Scan for the cell matching the given text and deliver its [x, y] coordinate at center. 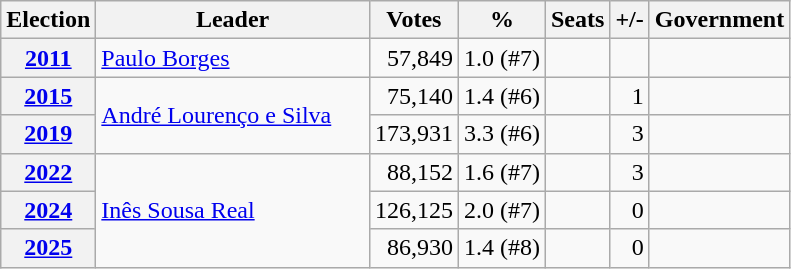
88,152 [414, 172]
+/- [630, 20]
Paulo Borges [233, 58]
Election [48, 20]
126,125 [414, 210]
André Lourenço e Silva [233, 115]
86,930 [414, 248]
Government [719, 20]
Inês Sousa Real [233, 210]
75,140 [414, 96]
1.0 (#7) [502, 58]
Seats [577, 20]
2.0 (#7) [502, 210]
2025 [48, 248]
2022 [48, 172]
57,849 [414, 58]
Leader [233, 20]
% [502, 20]
2019 [48, 134]
1.6 (#7) [502, 172]
1.4 (#8) [502, 248]
2015 [48, 96]
3.3 (#6) [502, 134]
2011 [48, 58]
1.4 (#6) [502, 96]
173,931 [414, 134]
Votes [414, 20]
1 [630, 96]
2024 [48, 210]
